Pinpoint the cell where the given text exists, returning its [x, y] midpoint coordinate. 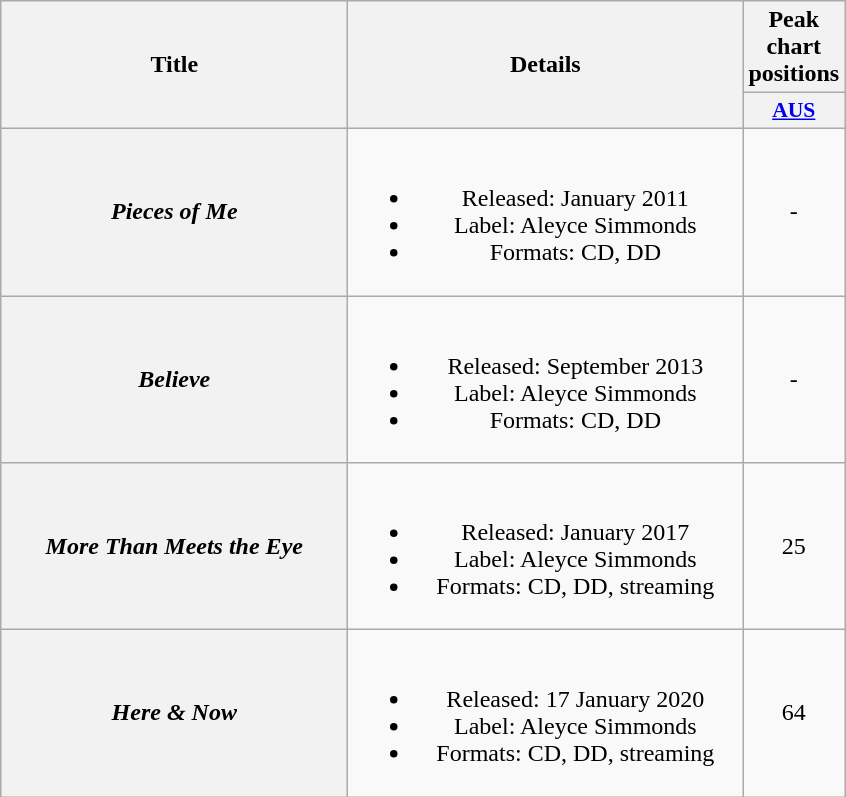
Believe [174, 380]
Released: January 2011Label: Aleyce SimmondsFormats: CD, DD [546, 212]
Released: January 2017Label: Aleyce SimmondsFormats: CD, DD, streaming [546, 546]
More Than Meets the Eye [174, 546]
AUS [794, 111]
25 [794, 546]
Title [174, 65]
Details [546, 65]
Here & Now [174, 714]
Released: September 2013Label: Aleyce SimmondsFormats: CD, DD [546, 380]
Peak chart positions [794, 47]
Pieces of Me [174, 212]
Released: 17 January 2020Label: Aleyce SimmondsFormats: CD, DD, streaming [546, 714]
64 [794, 714]
